Pinpoint the cell where the given text exists, returning its [X, Y] midpoint coordinate. 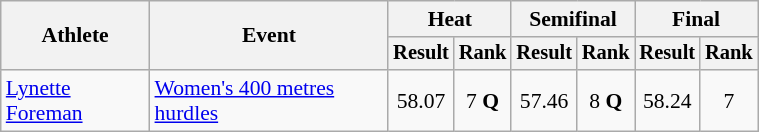
Athlete [76, 36]
58.24 [667, 100]
8 Q [606, 100]
Women's 400 metres hurdles [270, 100]
57.46 [544, 100]
Lynette Foreman [76, 100]
Semifinal [572, 19]
Final [696, 19]
58.07 [421, 100]
Event [270, 36]
7 Q [483, 100]
7 [729, 100]
Heat [450, 19]
